Scan for the cell matching the given text and deliver its [X, Y] coordinate at center. 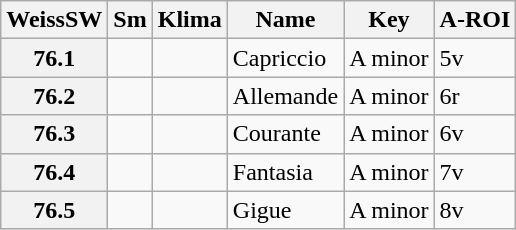
76.3 [54, 134]
Klima [190, 20]
Sm [130, 20]
A-ROI [475, 20]
6r [475, 96]
8v [475, 210]
Allemande [285, 96]
Capriccio [285, 58]
Key [389, 20]
Courante [285, 134]
7v [475, 172]
Fantasia [285, 172]
6v [475, 134]
WeissSW [54, 20]
Name [285, 20]
76.5 [54, 210]
76.4 [54, 172]
76.1 [54, 58]
76.2 [54, 96]
5v [475, 58]
Gigue [285, 210]
